Pinpoint the cell where the given text exists, returning its [x, y] midpoint coordinate. 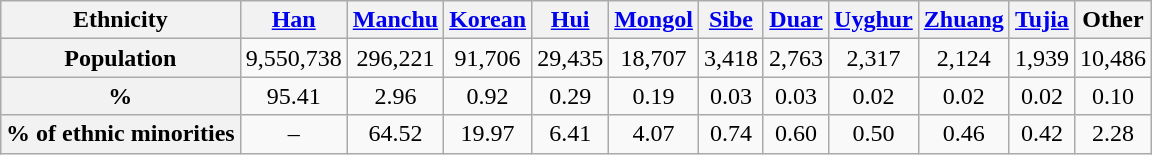
3,418 [730, 58]
0.74 [730, 134]
0.19 [654, 96]
19.97 [488, 134]
0.92 [488, 96]
29,435 [570, 58]
4.07 [654, 134]
2.96 [395, 96]
Mongol [654, 20]
0.29 [570, 96]
Ethnicity [120, 20]
18,707 [654, 58]
Uyghur [874, 20]
64.52 [395, 134]
10,486 [1112, 58]
95.41 [294, 96]
0.10 [1112, 96]
2,124 [964, 58]
% of ethnic minorities [120, 134]
Hui [570, 20]
Duar [796, 20]
0.50 [874, 134]
Zhuang [964, 20]
Tujia [1042, 20]
0.60 [796, 134]
2.28 [1112, 134]
0.42 [1042, 134]
296,221 [395, 58]
6.41 [570, 134]
Han [294, 20]
% [120, 96]
1,939 [1042, 58]
2,763 [796, 58]
Other [1112, 20]
91,706 [488, 58]
– [294, 134]
Population [120, 58]
Sibe [730, 20]
Korean [488, 20]
2,317 [874, 58]
9,550,738 [294, 58]
Manchu [395, 20]
0.46 [964, 134]
